Find where the given text appears and provide that cell's center as (x, y) coordinate. 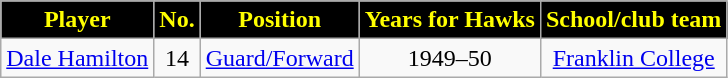
Years for Hawks (450, 20)
1949–50 (450, 58)
Position (280, 20)
Guard/Forward (280, 58)
School/club team (633, 20)
14 (177, 58)
No. (177, 20)
Franklin College (633, 58)
Player (78, 20)
Dale Hamilton (78, 58)
